Identify which cell holds the provided text, then report its (X, Y) central coordinate. 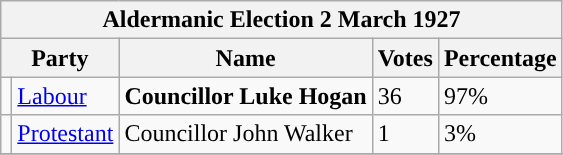
Councillor Luke Hogan (246, 96)
Aldermanic Election 2 March 1927 (282, 20)
3% (500, 134)
1 (405, 134)
Protestant (66, 134)
Councillor John Walker (246, 134)
Votes (405, 58)
36 (405, 96)
Percentage (500, 58)
Name (246, 58)
Labour (66, 96)
Party (60, 58)
97% (500, 96)
